Provide the [x, y] coordinate of the cell's center where the given text is located.  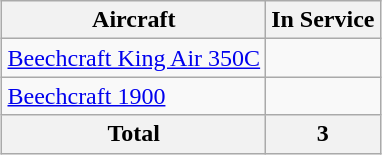
3 [323, 134]
Aircraft [134, 20]
Beechcraft 1900 [134, 96]
Beechcraft King Air 350C [134, 58]
Total [134, 134]
In Service [323, 20]
